Return [X, Y] of the center of cell containing provided text 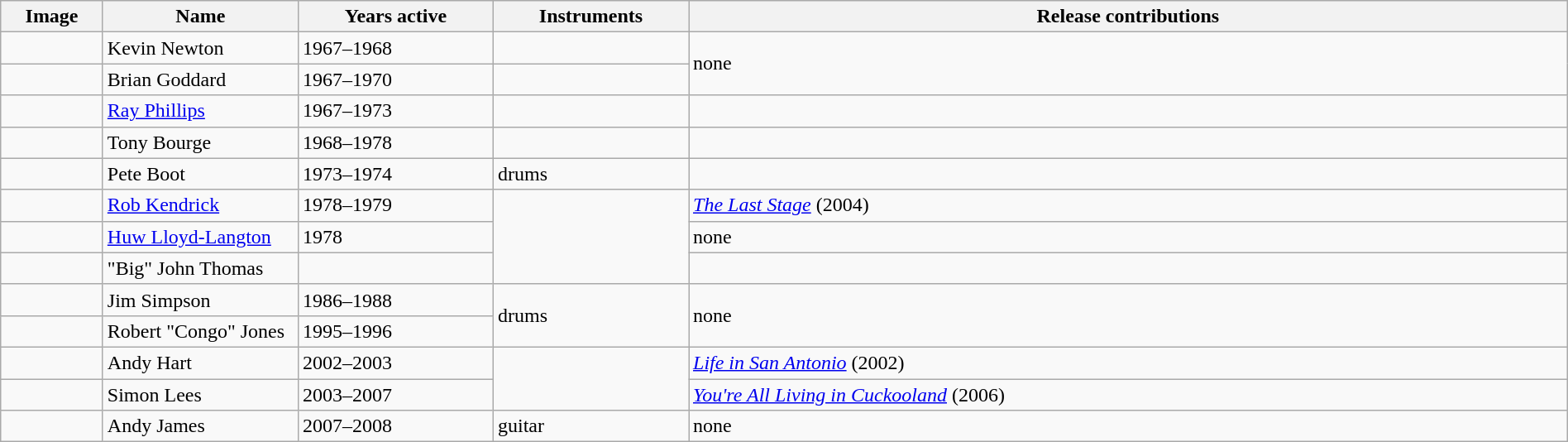
Robert "Congo" Jones [200, 331]
1967–1970 [395, 79]
Years active [395, 17]
1995–1996 [395, 331]
Tony Bourge [200, 142]
You're All Living in Cuckooland (2006) [1128, 395]
Pete Boot [200, 174]
1968–1978 [395, 142]
1978–1979 [395, 205]
2003–2007 [395, 395]
Ray Phillips [200, 111]
Kevin Newton [200, 48]
Brian Goddard [200, 79]
Release contributions [1128, 17]
Life in San Antonio (2002) [1128, 363]
Jim Simpson [200, 300]
Image [52, 17]
Andy Hart [200, 363]
1967–1968 [395, 48]
guitar [590, 426]
"Big" John Thomas [200, 268]
1978 [395, 237]
1973–1974 [395, 174]
Rob Kendrick [200, 205]
1967–1973 [395, 111]
1986–1988 [395, 300]
Huw Lloyd-Langton [200, 237]
2002–2003 [395, 363]
Simon Lees [200, 395]
The Last Stage (2004) [1128, 205]
Name [200, 17]
Andy James [200, 426]
Instruments [590, 17]
2007–2008 [395, 426]
